Find where the given text appears and provide that cell's center as (X, Y) coordinate. 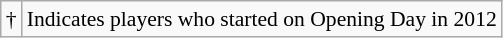
Indicates players who started on Opening Day in 2012 (262, 19)
† (12, 19)
